Extract the [X, Y] coordinate from the center of the cell holding the provided text.  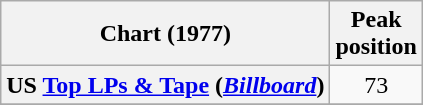
US Top LPs & Tape (Billboard) [166, 85]
Chart (1977) [166, 34]
Peakposition [376, 34]
73 [376, 85]
